Determine the [x, y] coordinate at the center of the cell enclosing the given text.  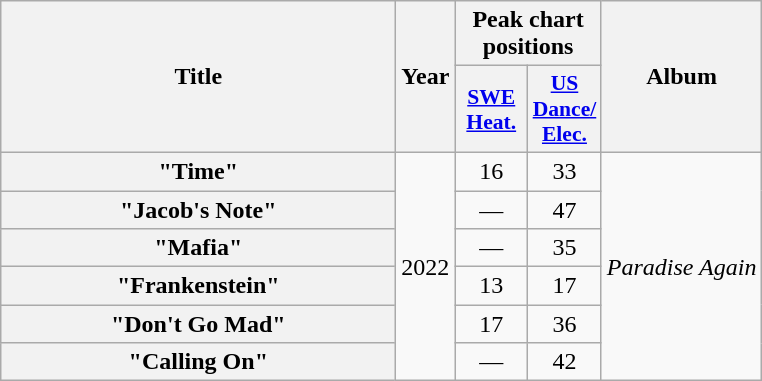
"Mafia" [198, 248]
Album [682, 77]
35 [565, 248]
SWEHeat. [492, 110]
"Calling On" [198, 362]
"Time" [198, 171]
Title [198, 77]
13 [492, 286]
"Don't Go Mad" [198, 324]
Paradise Again [682, 266]
47 [565, 209]
2022 [426, 266]
16 [492, 171]
Year [426, 77]
"Jacob's Note" [198, 209]
USDance/Elec. [565, 110]
"Frankenstein" [198, 286]
Peak chart positions [528, 34]
42 [565, 362]
36 [565, 324]
33 [565, 171]
